Pinpoint the cell where the given text exists, returning its (x, y) midpoint coordinate. 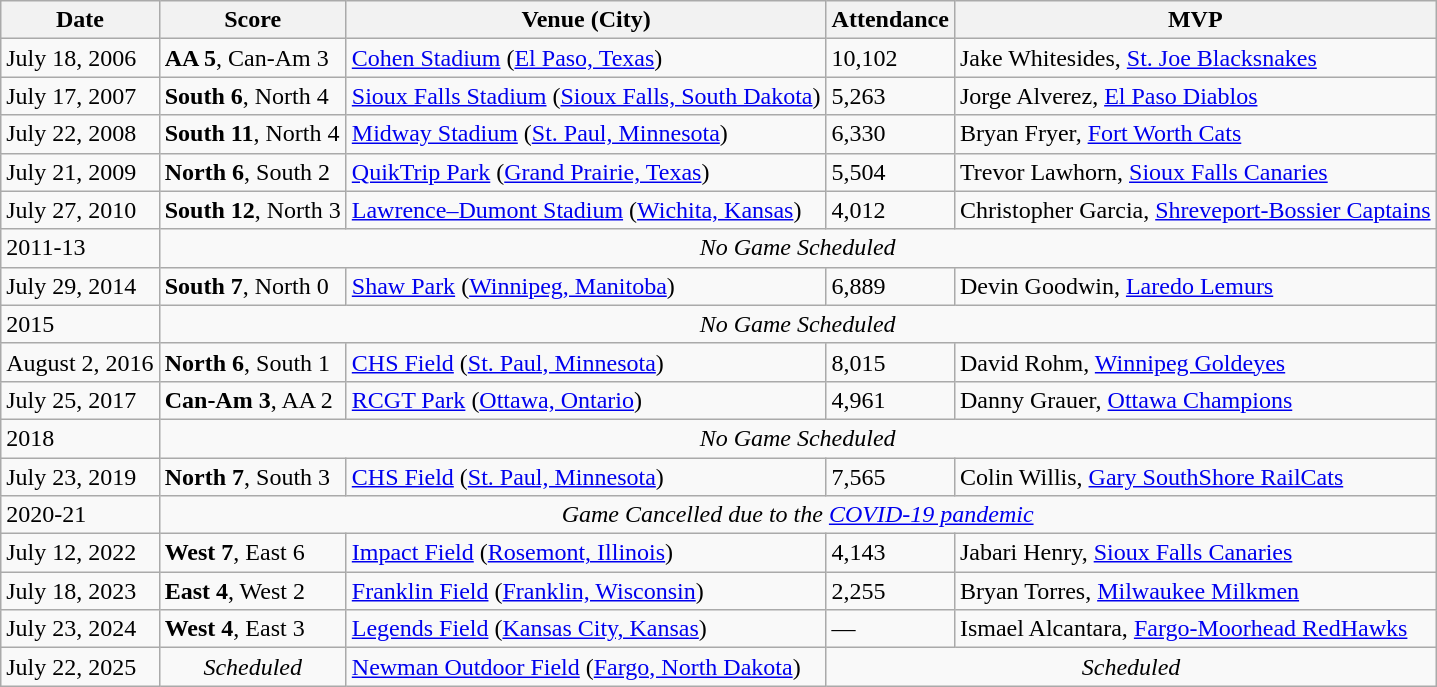
Danny Grauer, Ottawa Champions (1195, 400)
North 6, South 1 (252, 362)
July 21, 2009 (80, 172)
RCGT Park (Ottawa, Ontario) (586, 400)
August 2, 2016 (80, 362)
Can-Am 3, AA 2 (252, 400)
Game Cancelled due to the COVID-19 pandemic (798, 515)
4,961 (890, 400)
West 4, East 3 (252, 629)
West 7, East 6 (252, 553)
6,330 (890, 134)
Midway Stadium (St. Paul, Minnesota) (586, 134)
2,255 (890, 591)
2011-13 (80, 248)
2015 (80, 324)
South 11, North 4 (252, 134)
Franklin Field (Franklin, Wisconsin) (586, 591)
Attendance (890, 20)
Jabari Henry, Sioux Falls Canaries (1195, 553)
North 6, South 2 (252, 172)
Sioux Falls Stadium (Sioux Falls, South Dakota) (586, 96)
Newman Outdoor Field (Fargo, North Dakota) (586, 667)
Ismael Alcantara, Fargo-Moorhead RedHawks (1195, 629)
Bryan Torres, Milwaukee Milkmen (1195, 591)
Cohen Stadium (El Paso, Texas) (586, 58)
South 7, North 0 (252, 286)
Trevor Lawhorn, Sioux Falls Canaries (1195, 172)
July 27, 2010 (80, 210)
North 7, South 3 (252, 477)
Colin Willis, Gary SouthShore RailCats (1195, 477)
Venue (City) (586, 20)
July 17, 2007 (80, 96)
5,504 (890, 172)
July 23, 2024 (80, 629)
8,015 (890, 362)
5,263 (890, 96)
Jorge Alverez, El Paso Diablos (1195, 96)
Date (80, 20)
July 12, 2022 (80, 553)
July 23, 2019 (80, 477)
MVP (1195, 20)
East 4, West 2 (252, 591)
July 22, 2025 (80, 667)
South 6, North 4 (252, 96)
7,565 (890, 477)
2018 (80, 438)
2020-21 (80, 515)
Jake Whitesides, St. Joe Blacksnakes (1195, 58)
4,012 (890, 210)
July 29, 2014 (80, 286)
David Rohm, Winnipeg Goldeyes (1195, 362)
South 12, North 3 (252, 210)
— (890, 629)
July 18, 2023 (80, 591)
AA 5, Can-Am 3 (252, 58)
July 25, 2017 (80, 400)
10,102 (890, 58)
Legends Field (Kansas City, Kansas) (586, 629)
4,143 (890, 553)
July 18, 2006 (80, 58)
Devin Goodwin, Laredo Lemurs (1195, 286)
Shaw Park (Winnipeg, Manitoba) (586, 286)
QuikTrip Park (Grand Prairie, Texas) (586, 172)
July 22, 2008 (80, 134)
Score (252, 20)
Bryan Fryer, Fort Worth Cats (1195, 134)
Christopher Garcia, Shreveport-Bossier Captains (1195, 210)
Lawrence–Dumont Stadium (Wichita, Kansas) (586, 210)
Impact Field (Rosemont, Illinois) (586, 553)
6,889 (890, 286)
